Provide the [X, Y] coordinate of the cell's center where the given text is located.  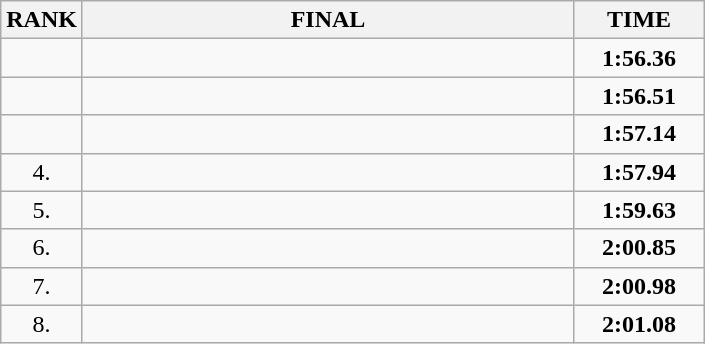
8. [42, 324]
5. [42, 210]
1:56.36 [640, 58]
4. [42, 172]
1:57.94 [640, 172]
2:00.98 [640, 286]
FINAL [328, 20]
1:59.63 [640, 210]
RANK [42, 20]
6. [42, 248]
1:56.51 [640, 96]
1:57.14 [640, 134]
2:01.08 [640, 324]
TIME [640, 20]
7. [42, 286]
2:00.85 [640, 248]
